Return [x, y] of the center of cell containing provided text 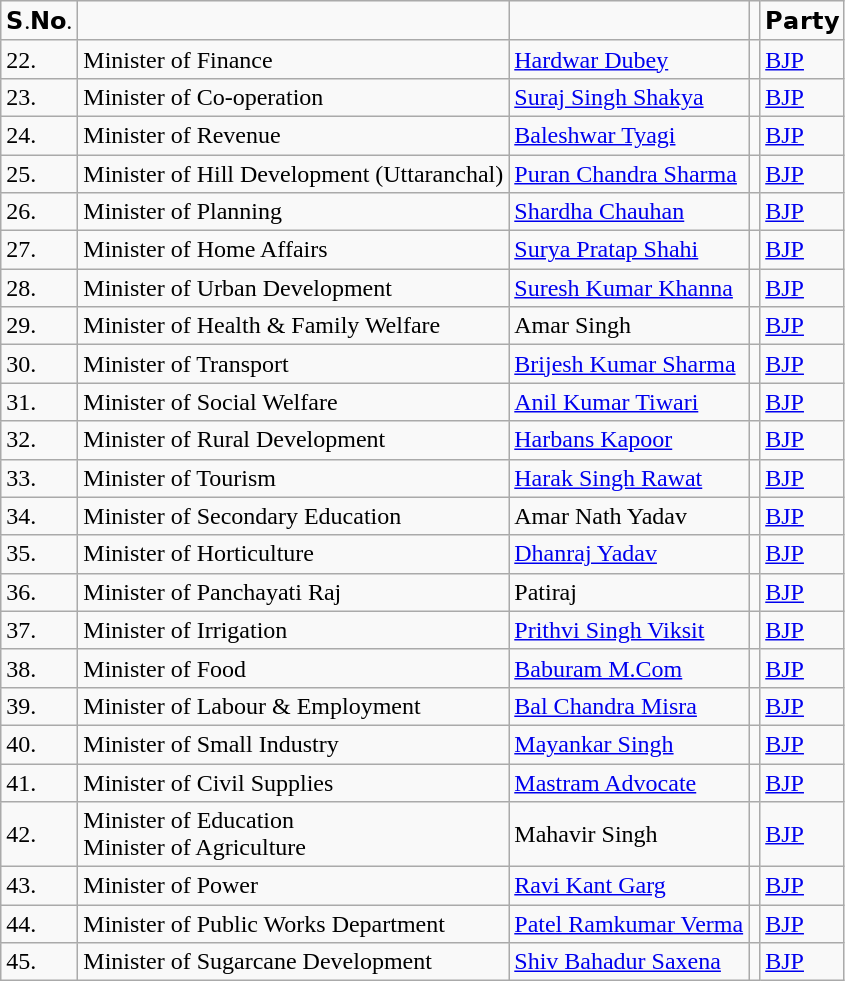
24. [40, 135]
44. [40, 924]
37. [40, 630]
40. [40, 744]
Minister of Hill Development (Uttaranchal) [294, 173]
Minister of Food [294, 668]
Minister of Labour & Employment [294, 706]
Minister of Irrigation [294, 630]
Surya Pratap Shahi [629, 250]
22. [40, 59]
25. [40, 173]
Patiraj [629, 592]
Mahavir Singh [629, 834]
Minister of Finance [294, 59]
45. [40, 962]
35. [40, 554]
28. [40, 288]
43. [40, 886]
Minister of EducationMinister of Agriculture [294, 834]
Minister of Panchayati Raj [294, 592]
32. [40, 440]
Suraj Singh Shakya [629, 97]
Anil Kumar Tiwari [629, 402]
Minister of Small Industry [294, 744]
Baleshwar Tyagi [629, 135]
Minister of Civil Supplies [294, 783]
Minister of Rural Development [294, 440]
Minister of Health & Family Welfare [294, 326]
Minister of Home Affairs [294, 250]
27. [40, 250]
Minister of Tourism [294, 478]
26. [40, 212]
39. [40, 706]
Minister of Transport [294, 364]
Minister of Urban Development [294, 288]
Minister of Secondary Education [294, 516]
38. [40, 668]
Minister of Revenue [294, 135]
Patel Ramkumar Verma [629, 924]
Baburam M.Com [629, 668]
Puran Chandra Sharma [629, 173]
Harbans Kapoor [629, 440]
Shardha Chauhan [629, 212]
Harak Singh Rawat [629, 478]
Ravi Kant Garg [629, 886]
Amar Singh [629, 326]
𝗦.𝗡𝗼. [40, 21]
Brijesh Kumar Sharma [629, 364]
31. [40, 402]
34. [40, 516]
Hardwar Dubey [629, 59]
41. [40, 783]
Minister of Social Welfare [294, 402]
Minister of Horticulture [294, 554]
29. [40, 326]
Minister of Public Works Department [294, 924]
36. [40, 592]
Minister of Sugarcane Development [294, 962]
Minister of Co-operation [294, 97]
Bal Chandra Misra [629, 706]
Mayankar Singh [629, 744]
33. [40, 478]
Minister of Planning [294, 212]
42. [40, 834]
Dhanraj Yadav [629, 554]
30. [40, 364]
Prithvi Singh Viksit [629, 630]
23. [40, 97]
Suresh Kumar Khanna [629, 288]
Mastram Advocate [629, 783]
Amar Nath Yadav [629, 516]
Minister of Power [294, 886]
𝗣𝗮𝗿𝘁𝘆 [802, 21]
Shiv Bahadur Saxena [629, 962]
